Determine the (X, Y) coordinate at the center of the cell enclosing the given text.  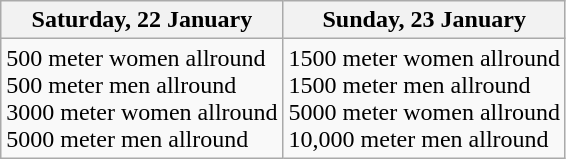
Saturday, 22 January (142, 20)
500 meter women allround 500 meter men allround 3000 meter women allround 5000 meter men allround (142, 98)
1500 meter women allround 1500 meter men allround 5000 meter women allround 10,000 meter men allround (424, 98)
Sunday, 23 January (424, 20)
